Output the [X, Y] coordinate of the center of the cell containing the given text.  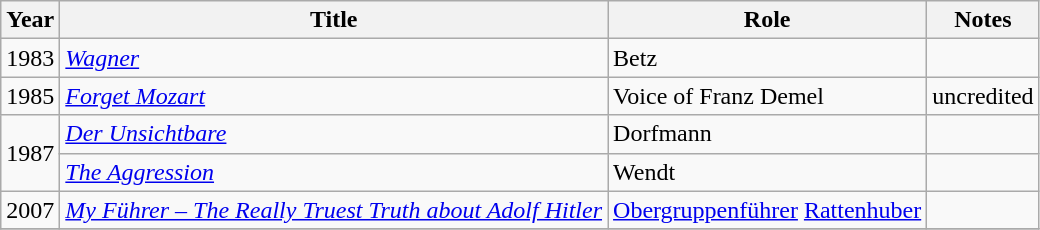
Role [768, 20]
My Führer – The Really Truest Truth about Adolf Hitler [334, 210]
Wendt [768, 172]
Betz [768, 58]
Voice of Franz Demel [768, 96]
1987 [30, 153]
Title [334, 20]
Obergruppenführer Rattenhuber [768, 210]
2007 [30, 210]
1983 [30, 58]
Forget Mozart [334, 96]
1985 [30, 96]
Notes [983, 20]
Wagner [334, 58]
uncredited [983, 96]
Der Unsichtbare [334, 134]
Year [30, 20]
Dorfmann [768, 134]
The Aggression [334, 172]
